Pinpoint the cell where the given text exists, returning its (x, y) midpoint coordinate. 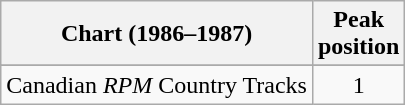
Chart (1986–1987) (157, 34)
Peakposition (358, 34)
Canadian RPM Country Tracks (157, 85)
1 (358, 85)
